Search for the cell housing the specified text and yield its (x, y) center coordinate. 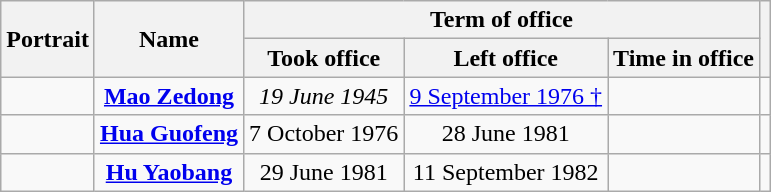
Hu Yaobang (168, 172)
Hua Guofeng (168, 134)
9 September 1976 † (506, 96)
29 June 1981 (324, 172)
7 October 1976 (324, 134)
19 June 1945 (324, 96)
Name (168, 39)
Left office (506, 58)
Time in office (684, 58)
Took office (324, 58)
Mao Zedong (168, 96)
Term of office (502, 20)
Portrait (48, 39)
28 June 1981 (506, 134)
11 September 1982 (506, 172)
